Find where the given text appears and provide that cell's center as [X, Y] coordinate. 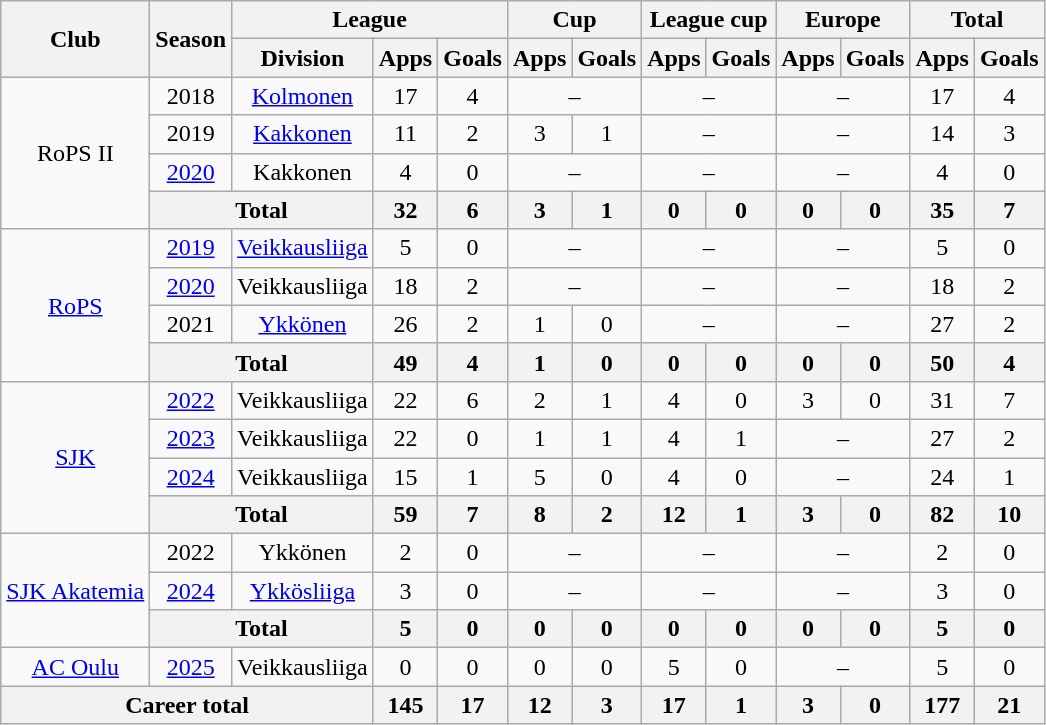
Career total [188, 705]
2025 [191, 667]
League cup [709, 20]
50 [942, 362]
35 [942, 210]
AC Oulu [76, 667]
League [370, 20]
15 [405, 477]
59 [405, 515]
32 [405, 210]
8 [539, 515]
82 [942, 515]
Ykkösliiga [303, 591]
Season [191, 39]
Cup [574, 20]
14 [942, 134]
145 [405, 705]
177 [942, 705]
21 [1009, 705]
RoPS II [76, 153]
Europe [843, 20]
RoPS [76, 305]
2018 [191, 96]
Division [303, 58]
11 [405, 134]
Kolmonen [303, 96]
10 [1009, 515]
Club [76, 39]
31 [942, 400]
SJK [76, 457]
26 [405, 324]
2021 [191, 324]
24 [942, 477]
2023 [191, 438]
49 [405, 362]
SJK Akatemia [76, 591]
